Return the (x, y) coordinate for the center point of the cell that contains the specified text.  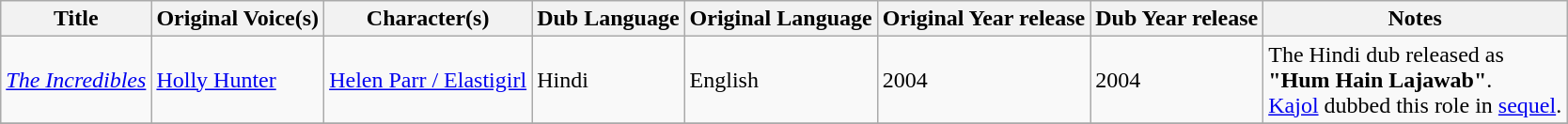
Holly Hunter (238, 80)
Dub Language (608, 19)
Title (76, 19)
The Hindi dub released as "Hum Hain Lajawab".Kajol dubbed this role in sequel. (1416, 80)
Dub Year release (1177, 19)
Hindi (608, 80)
Helen Parr / Elastigirl (429, 80)
English (780, 80)
The Incredibles (76, 80)
Notes (1416, 19)
Character(s) (429, 19)
Original Language (780, 19)
Original Year release (983, 19)
Original Voice(s) (238, 19)
